Pinpoint the cell where the given text exists, returning its [X, Y] midpoint coordinate. 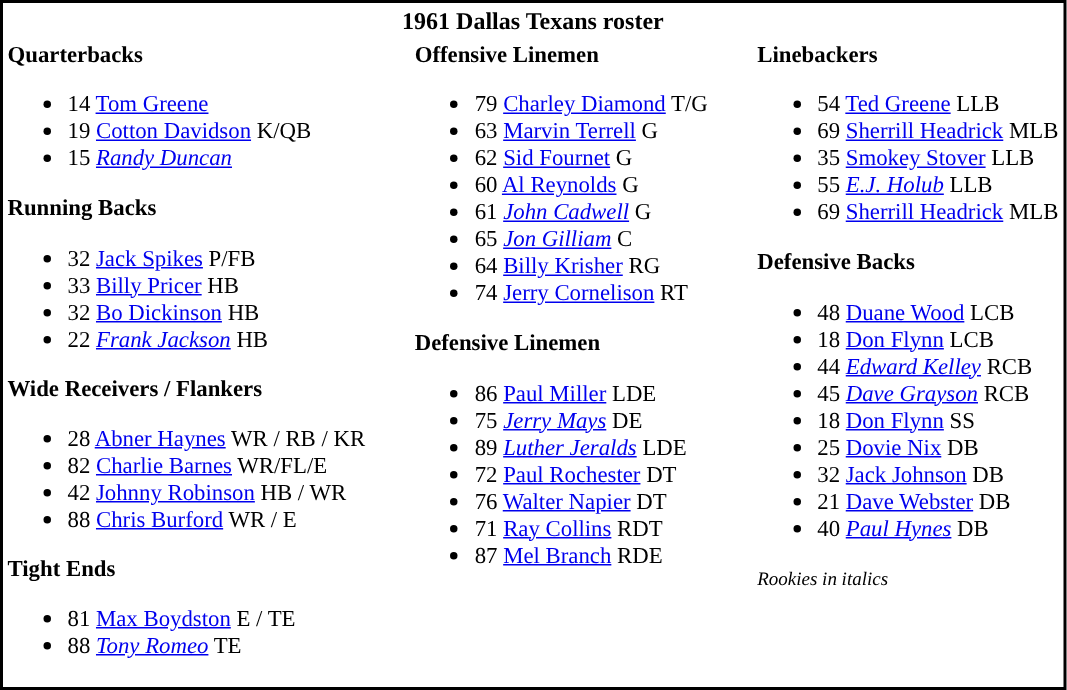
1961 Dallas Texans roster [533, 21]
